For the text-containing cell, return its midpoint in [x, y] coordinate format. 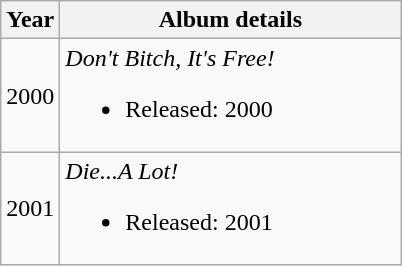
Album details [230, 20]
Don't Bitch, It's Free!Released: 2000 [230, 96]
Die...A Lot!Released: 2001 [230, 208]
Year [30, 20]
2000 [30, 96]
2001 [30, 208]
